Search for the cell housing the specified text and yield its [x, y] center coordinate. 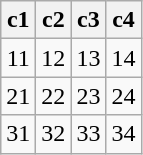
32 [54, 134]
c1 [18, 20]
22 [54, 96]
34 [124, 134]
33 [88, 134]
c2 [54, 20]
23 [88, 96]
13 [88, 58]
c4 [124, 20]
14 [124, 58]
12 [54, 58]
31 [18, 134]
11 [18, 58]
c3 [88, 20]
21 [18, 96]
24 [124, 96]
